Pinpoint the cell where the given text exists, returning its (X, Y) midpoint coordinate. 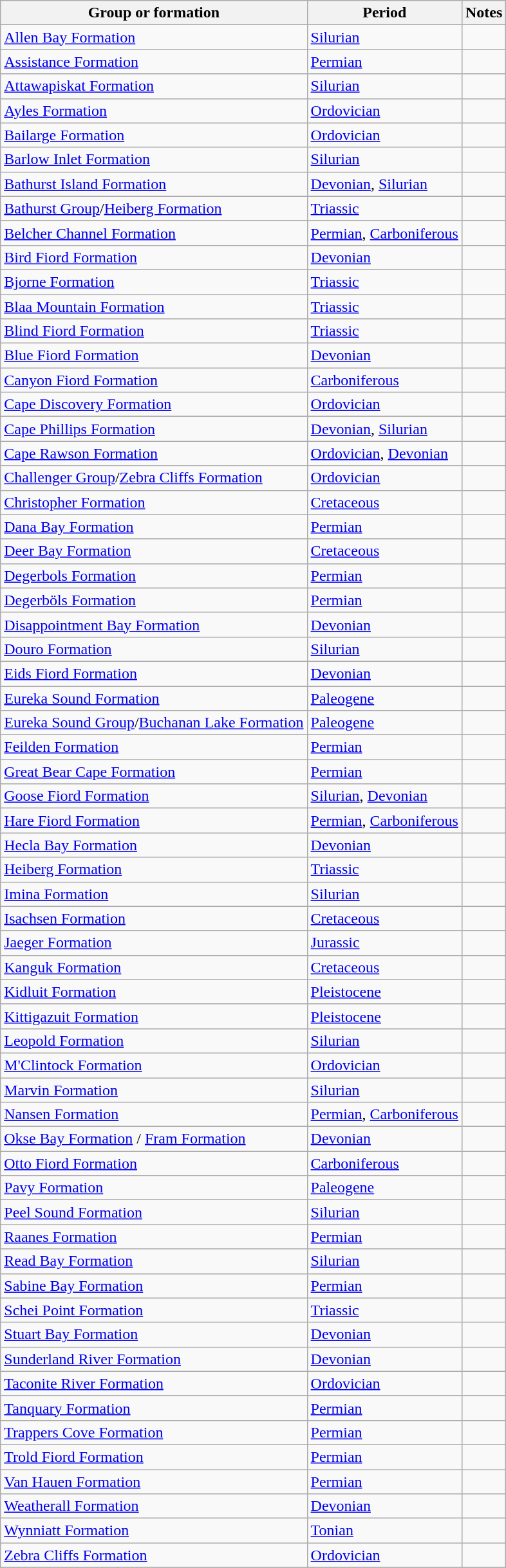
Barlow Inlet Formation (154, 160)
Dana Bay Formation (154, 527)
Great Bear Cape Formation (154, 772)
Hecla Bay Formation (154, 845)
Canyon Fiord Formation (154, 380)
Goose Fiord Formation (154, 796)
Feilden Formation (154, 747)
Eureka Sound Formation (154, 698)
Okse Bay Formation / Fram Formation (154, 1139)
Silurian, Devonian (384, 796)
Stuart Bay Formation (154, 1335)
Weatherall Formation (154, 1506)
Bjorne Formation (154, 282)
Van Hauen Formation (154, 1481)
Allen Bay Formation (154, 37)
Eids Fiord Formation (154, 673)
Eureka Sound Group/Buchanan Lake Formation (154, 723)
Blind Fiord Formation (154, 331)
Zebra Cliffs Formation (154, 1555)
Period (384, 13)
Degerbols Formation (154, 576)
Notes (483, 13)
Christopher Formation (154, 502)
Bathurst Group/Heiberg Formation (154, 208)
Marvin Formation (154, 1090)
Otto Fiord Formation (154, 1163)
Tonian (384, 1531)
Kittigazuit Formation (154, 1016)
Kanguk Formation (154, 967)
Nansen Formation (154, 1115)
Leopold Formation (154, 1041)
Peel Sound Formation (154, 1212)
Sabine Bay Formation (154, 1286)
Trold Fiord Formation (154, 1457)
Imina Formation (154, 894)
Bailarge Formation (154, 135)
Cape Rawson Formation (154, 453)
Taconite River Formation (154, 1383)
Raanes Formation (154, 1237)
Bird Fiord Formation (154, 257)
Ayles Formation (154, 111)
Wynniatt Formation (154, 1531)
Blue Fiord Formation (154, 356)
Isachsen Formation (154, 918)
Douro Formation (154, 649)
Pavy Formation (154, 1188)
Degerböls Formation (154, 600)
Kidluit Formation (154, 992)
Blaa Mountain Formation (154, 307)
Group or formation (154, 13)
Challenger Group/Zebra Cliffs Formation (154, 478)
Heiberg Formation (154, 870)
Attawapiskat Formation (154, 86)
Assistance Formation (154, 62)
Disappointment Bay Formation (154, 624)
Read Bay Formation (154, 1261)
Ordovician, Devonian (384, 453)
Cape Discovery Formation (154, 405)
Deer Bay Formation (154, 551)
Tanquary Formation (154, 1408)
Cape Phillips Formation (154, 429)
Sunderland River Formation (154, 1359)
Belcher Channel Formation (154, 233)
Bathurst Island Formation (154, 184)
Jurassic (384, 943)
Schei Point Formation (154, 1310)
Trappers Cove Formation (154, 1432)
M'Clintock Formation (154, 1065)
Hare Fiord Formation (154, 821)
Jaeger Formation (154, 943)
